Provide the (X, Y) coordinate of the cell's center where the given text is located.  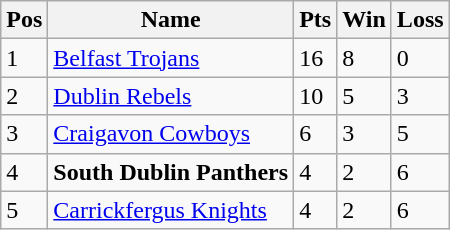
0 (420, 58)
Win (364, 20)
Craigavon Cowboys (171, 134)
Dublin Rebels (171, 96)
Pts (316, 20)
Pos (24, 20)
1 (24, 58)
16 (316, 58)
10 (316, 96)
Carrickfergus Knights (171, 210)
Name (171, 20)
Loss (420, 20)
8 (364, 58)
Belfast Trojans (171, 58)
South Dublin Panthers (171, 172)
